Identify which cell holds the provided text, then report its [X, Y] central coordinate. 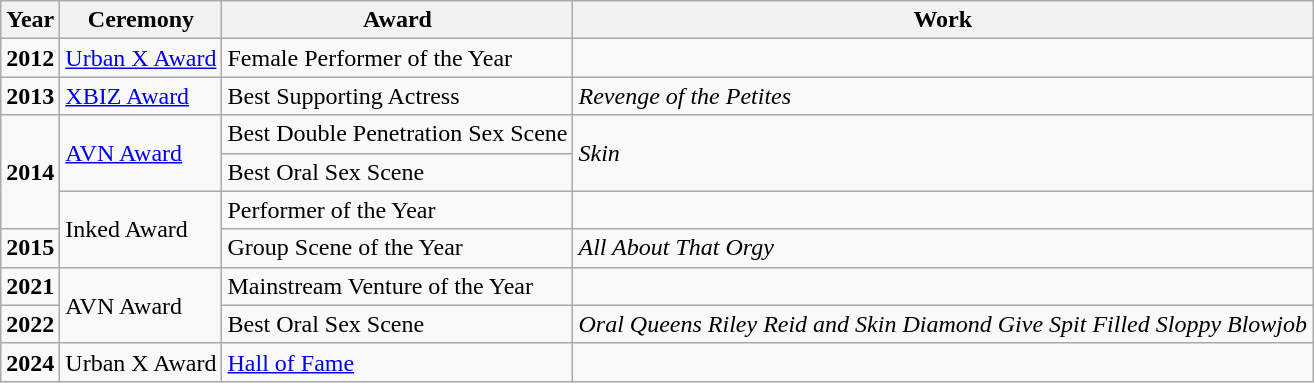
2012 [30, 58]
Award [398, 20]
2015 [30, 248]
Best Double Penetration Sex Scene [398, 134]
Group Scene of the Year [398, 248]
2024 [30, 362]
Year [30, 20]
Performer of the Year [398, 210]
2021 [30, 286]
Revenge of the Petites [943, 96]
XBIZ Award [141, 96]
Inked Award [141, 229]
Female Performer of the Year [398, 58]
Hall of Fame [398, 362]
2013 [30, 96]
Ceremony [141, 20]
All About That Orgy [943, 248]
2014 [30, 172]
Best Supporting Actress [398, 96]
Skin [943, 153]
2022 [30, 324]
Oral Queens Riley Reid and Skin Diamond Give Spit Filled Sloppy Blowjob [943, 324]
Work [943, 20]
Mainstream Venture of the Year [398, 286]
